Determine the (X, Y) coordinate at the center of the cell enclosing the given text.  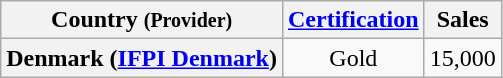
15,000 (462, 58)
Sales (462, 20)
Gold (353, 58)
Country (Provider) (142, 20)
Certification (353, 20)
Denmark (IFPI Denmark) (142, 58)
